Output the [x, y] coordinate of the center of the cell containing the given text.  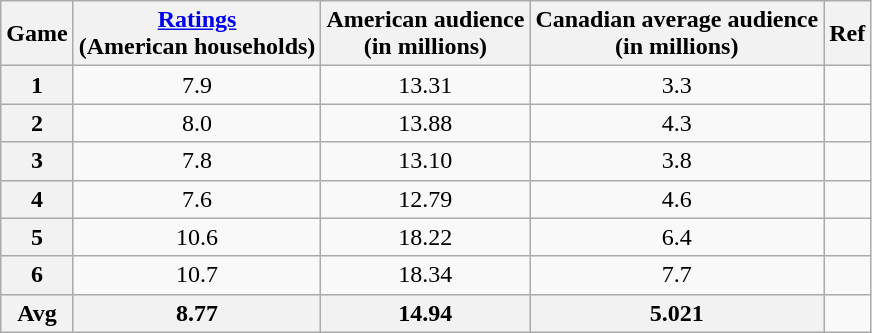
3.3 [677, 85]
13.88 [426, 123]
Canadian average audience(in millions) [677, 34]
5 [37, 237]
13.31 [426, 85]
4.6 [677, 199]
13.10 [426, 161]
Ratings(American households) [197, 34]
7.8 [197, 161]
10.7 [197, 275]
18.34 [426, 275]
6 [37, 275]
7.9 [197, 85]
10.6 [197, 237]
7.6 [197, 199]
2 [37, 123]
3.8 [677, 161]
1 [37, 85]
18.22 [426, 237]
8.77 [197, 313]
4.3 [677, 123]
Game [37, 34]
7.7 [677, 275]
14.94 [426, 313]
8.0 [197, 123]
6.4 [677, 237]
3 [37, 161]
5.021 [677, 313]
12.79 [426, 199]
American audience(in millions) [426, 34]
Avg [37, 313]
4 [37, 199]
Ref [848, 34]
